Capture the cell that displays the provided text and extract its [X, Y] central coordinate. 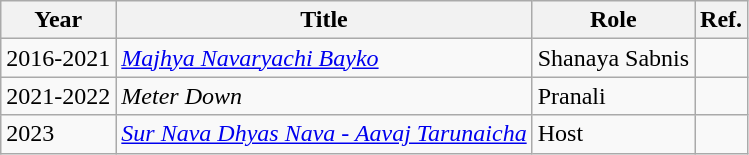
Majhya Navaryachi Bayko [324, 58]
Ref. [722, 20]
Sur Nava Dhyas Nava - Aavaj Tarunaicha [324, 134]
2016-2021 [58, 58]
Title [324, 20]
Shanaya Sabnis [613, 58]
2021-2022 [58, 96]
Role [613, 20]
2023 [58, 134]
Host [613, 134]
Pranali [613, 96]
Year [58, 20]
Meter Down [324, 96]
